Identify which cell holds the provided text, then report its (X, Y) central coordinate. 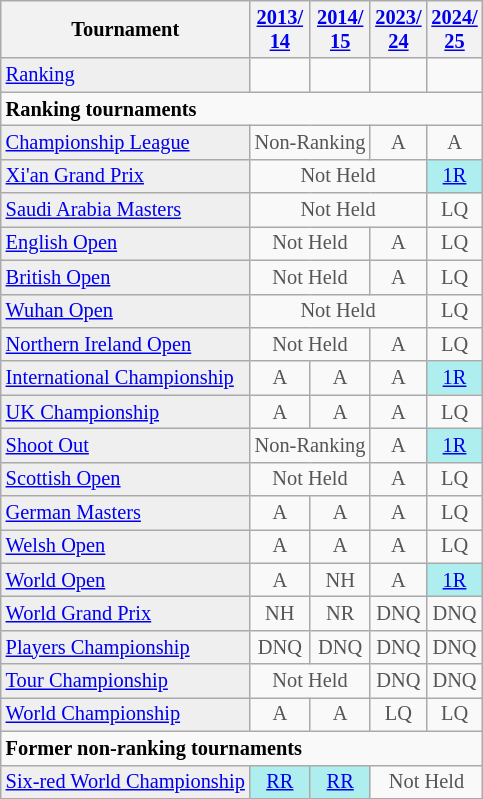
UK Championship (126, 412)
World Grand Prix (126, 613)
Northern Ireland Open (126, 344)
English Open (126, 243)
World Open (126, 580)
Ranking tournaments (242, 109)
Wuhan Open (126, 311)
World Championship (126, 714)
Tour Championship (126, 681)
International Championship (126, 378)
Former non-ranking tournaments (242, 748)
Scottish Open (126, 479)
Players Championship (126, 647)
2013/14 (280, 29)
Xi'an Grand Prix (126, 176)
Saudi Arabia Masters (126, 210)
Ranking (126, 75)
2024/25 (454, 29)
NR (340, 613)
German Masters (126, 513)
Tournament (126, 29)
2023/24 (398, 29)
Welsh Open (126, 546)
Shoot Out (126, 445)
Six-red World Championship (126, 782)
2014/15 (340, 29)
Championship League (126, 142)
British Open (126, 277)
